Return the (x, y) coordinate for the center point of the cell that contains the specified text.  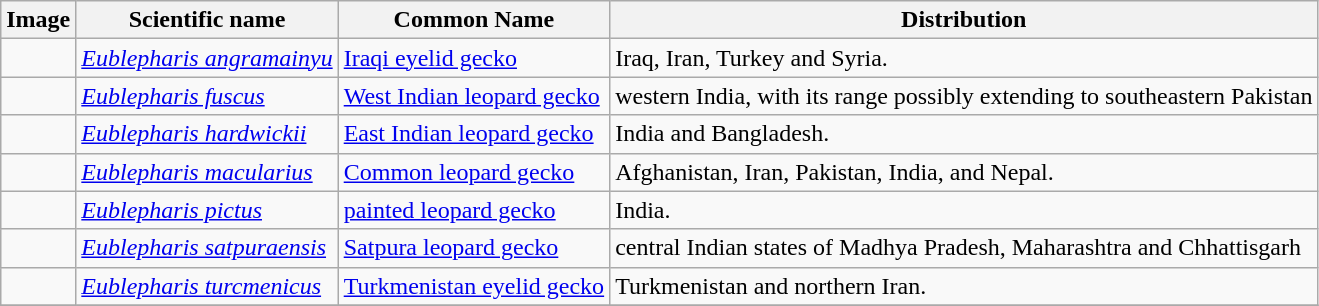
Eublepharis fuscus (207, 96)
western India, with its range possibly extending to southeastern Pakistan (964, 96)
Image (38, 20)
India. (964, 210)
Turkmenistan and northern Iran. (964, 286)
Scientific name (207, 20)
Afghanistan, Iran, Pakistan, India, and Nepal. (964, 172)
Common leopard gecko (474, 172)
India and Bangladesh. (964, 134)
Eublepharis angramainyu (207, 58)
Iraqi eyelid gecko (474, 58)
Turkmenistan eyelid gecko (474, 286)
West Indian leopard gecko (474, 96)
Eublepharis pictus (207, 210)
Eublepharis macularius (207, 172)
painted leopard gecko (474, 210)
Satpura leopard gecko (474, 248)
Distribution (964, 20)
central Indian states of Madhya Pradesh, Maharashtra and Chhattisgarh (964, 248)
Eublepharis satpuraensis (207, 248)
Iraq, Iran, Turkey and Syria. (964, 58)
East Indian leopard gecko (474, 134)
Eublepharis hardwickii (207, 134)
Common Name (474, 20)
Eublepharis turcmenicus (207, 286)
